Extract the (x, y) coordinate from the center of the cell holding the provided text.  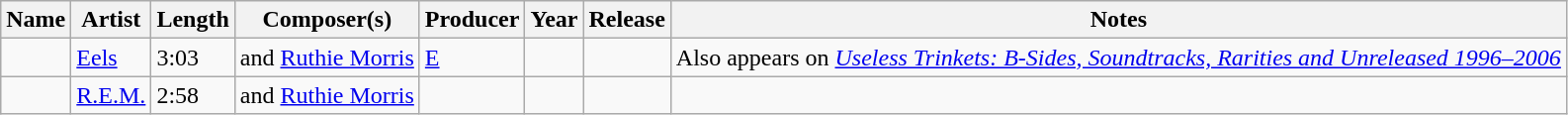
Artist (111, 20)
Composer(s) (326, 20)
3:03 (193, 57)
Length (193, 20)
Producer (473, 20)
Eels (111, 57)
2:58 (193, 95)
Release (627, 20)
R.E.M. (111, 95)
Year (554, 20)
Name (36, 20)
E (473, 57)
Notes (1118, 20)
Also appears on Useless Trinkets: B-Sides, Soundtracks, Rarities and Unreleased 1996–2006 (1118, 57)
